Scan for the cell matching the given text and deliver its (X, Y) coordinate at center. 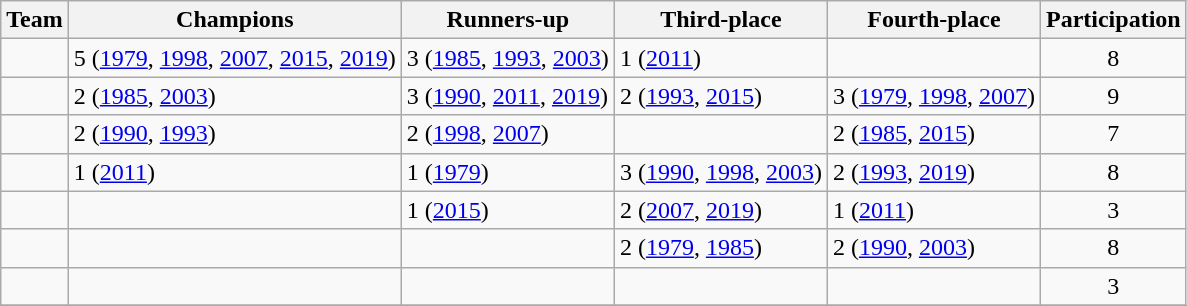
1 (1979) (508, 172)
1 (2015) (508, 210)
Participation (1113, 20)
Runners-up (508, 20)
7 (1113, 134)
2 (1990, 2003) (934, 248)
2 (1993, 2015) (720, 96)
Champions (234, 20)
3 (1990, 1998, 2003) (720, 172)
3 (1979, 1998, 2007) (934, 96)
Third-place (720, 20)
2 (1985, 2003) (234, 96)
2 (1990, 1993) (234, 134)
3 (1985, 1993, 2003) (508, 58)
3 (1990, 2011, 2019) (508, 96)
9 (1113, 96)
2 (1985, 2015) (934, 134)
5 (1979, 1998, 2007, 2015, 2019) (234, 58)
2 (2007, 2019) (720, 210)
2 (1979, 1985) (720, 248)
2 (1993, 2019) (934, 172)
Fourth-place (934, 20)
Team (35, 20)
2 (1998, 2007) (508, 134)
